From the cell containing the given text, extract its center point as [X, Y] coordinate. 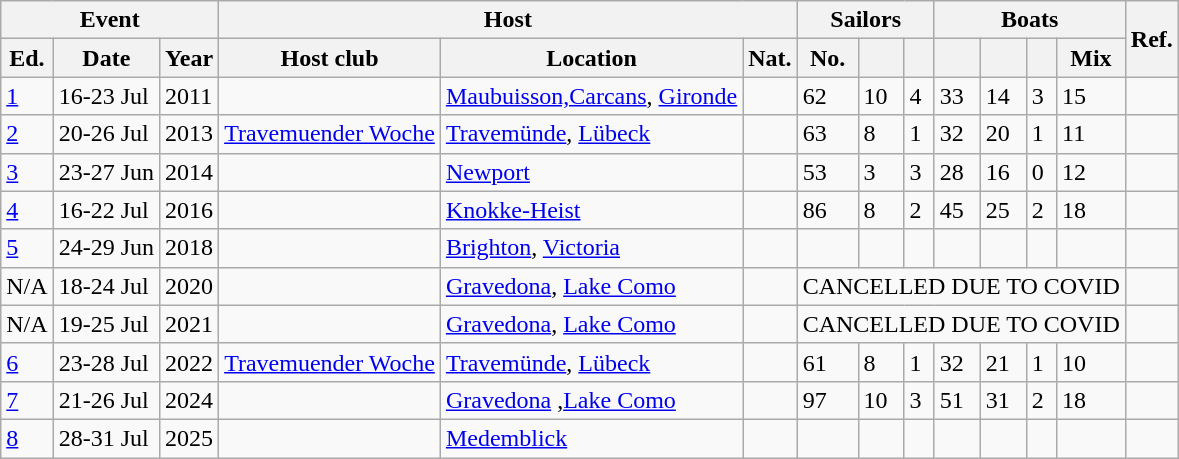
No. [828, 58]
53 [828, 172]
24-29 Jun [106, 248]
Host [508, 20]
63 [828, 134]
2014 [190, 172]
Medemblick [591, 438]
61 [828, 362]
86 [828, 210]
2013 [190, 134]
28-31 Jul [106, 438]
16 [1003, 172]
28 [957, 172]
6 [27, 362]
2011 [190, 96]
Ref. [1152, 39]
20-26 Jul [106, 134]
2020 [190, 286]
14 [1003, 96]
Maubuisson,Carcans, Gironde [591, 96]
Gravedona ,Lake Como [591, 400]
Host club [330, 58]
23-27 Jun [106, 172]
97 [828, 400]
16-23 Jul [106, 96]
Knokke-Heist [591, 210]
2018 [190, 248]
31 [1003, 400]
19-25 Jul [106, 324]
Year [190, 58]
18-24 Jul [106, 286]
15 [1090, 96]
5 [27, 248]
45 [957, 210]
Ed. [27, 58]
2016 [190, 210]
12 [1090, 172]
0 [1041, 172]
21-26 Jul [106, 400]
2022 [190, 362]
Brighton, Victoria [591, 248]
2025 [190, 438]
21 [1003, 362]
Mix [1090, 58]
Newport [591, 172]
Boats [1030, 20]
Date [106, 58]
Location [591, 58]
62 [828, 96]
11 [1090, 134]
Event [110, 20]
25 [1003, 210]
Nat. [770, 58]
23-28 Jul [106, 362]
2021 [190, 324]
7 [27, 400]
51 [957, 400]
Sailors [866, 20]
20 [1003, 134]
16-22 Jul [106, 210]
33 [957, 96]
2024 [190, 400]
